Return the [x, y] coordinate for the center point of the cell that contains the specified text.  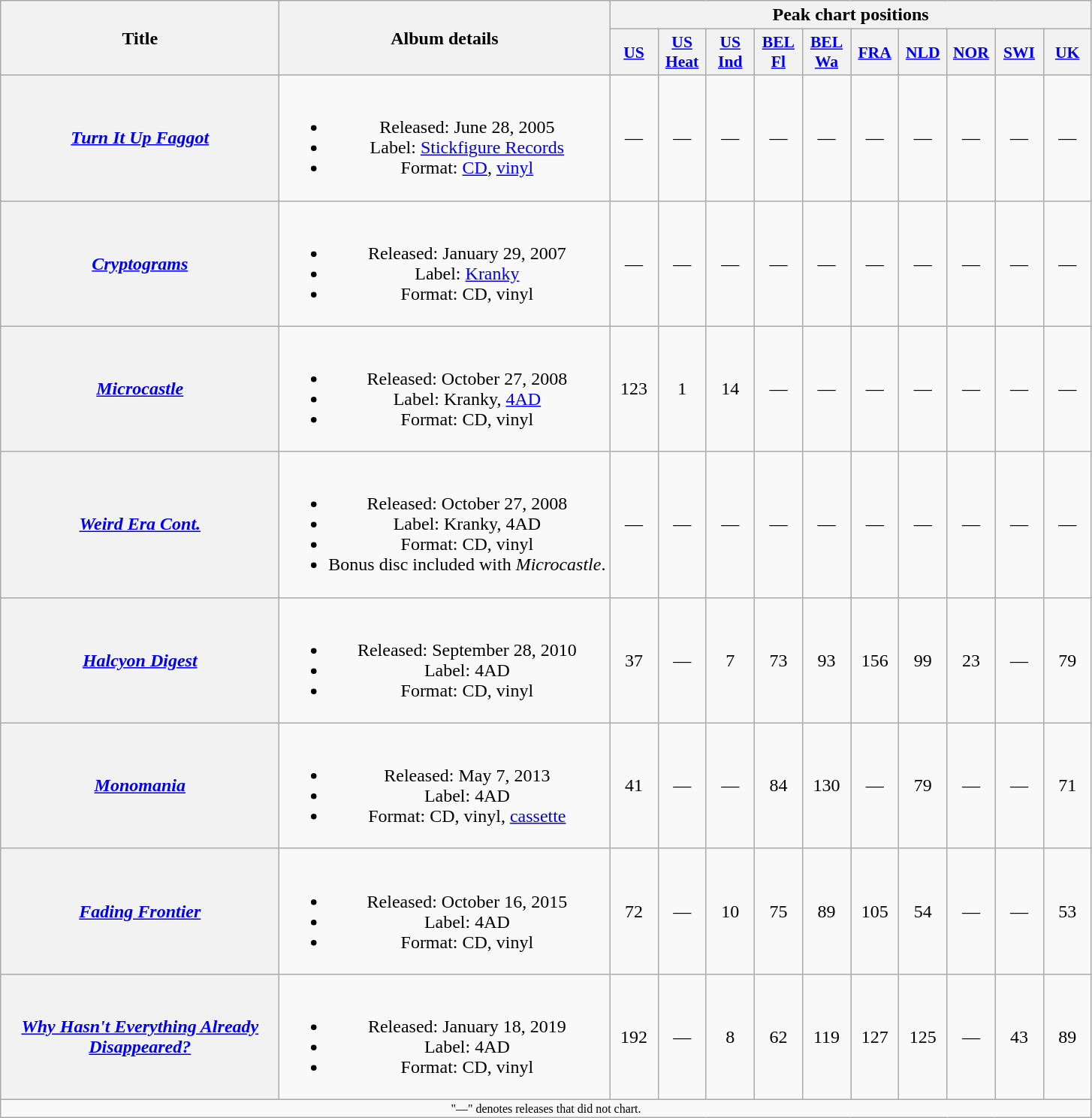
UK [1067, 53]
NLD [923, 53]
Title [140, 38]
"—" denotes releases that did not chart. [546, 1108]
SWI [1019, 53]
NOR [971, 53]
1 [682, 389]
FRA [875, 53]
Cryptograms [140, 263]
8 [730, 1037]
71 [1067, 786]
USInd [730, 53]
Microcastle [140, 389]
84 [778, 786]
7 [730, 660]
125 [923, 1037]
41 [634, 786]
75 [778, 911]
Released: January 29, 2007Label: KrankyFormat: CD, vinyl [445, 263]
192 [634, 1037]
99 [923, 660]
USHeat [682, 53]
Monomania [140, 786]
53 [1067, 911]
Weird Era Cont. [140, 524]
105 [875, 911]
Released: October 16, 2015Label: 4ADFormat: CD, vinyl [445, 911]
119 [826, 1037]
Turn It Up Faggot [140, 138]
62 [778, 1037]
Released: January 18, 2019Label: 4ADFormat: CD, vinyl [445, 1037]
Released: October 27, 2008Label: Kranky, 4ADFormat: CD, vinyl [445, 389]
54 [923, 911]
93 [826, 660]
US [634, 53]
Why Hasn't Everything Already Disappeared? [140, 1037]
Released: May 7, 2013Label: 4ADFormat: CD, vinyl, cassette [445, 786]
Released: September 28, 2010Label: 4ADFormat: CD, vinyl [445, 660]
Halcyon Digest [140, 660]
23 [971, 660]
73 [778, 660]
10 [730, 911]
Peak chart positions [850, 15]
130 [826, 786]
Released: June 28, 2005Label: Stickfigure RecordsFormat: CD, vinyl [445, 138]
156 [875, 660]
Released: October 27, 2008Label: Kranky, 4ADFormat: CD, vinylBonus disc included with Microcastle. [445, 524]
Album details [445, 38]
72 [634, 911]
123 [634, 389]
Fading Frontier [140, 911]
BELWa [826, 53]
127 [875, 1037]
43 [1019, 1037]
14 [730, 389]
BELFl [778, 53]
37 [634, 660]
